Provide the [X, Y] coordinate of the cell's center where the given text is located.  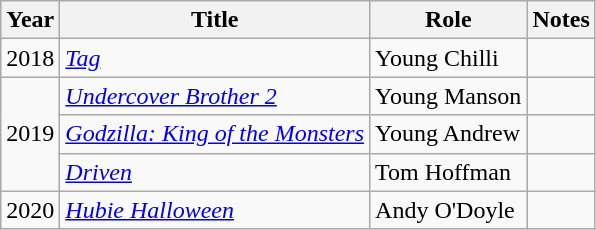
Godzilla: King of the Monsters [215, 134]
Hubie Halloween [215, 210]
Undercover Brother 2 [215, 96]
Year [30, 20]
2018 [30, 58]
Andy O'Doyle [448, 210]
Notes [561, 20]
2020 [30, 210]
Tag [215, 58]
Young Andrew [448, 134]
Role [448, 20]
Title [215, 20]
Tom Hoffman [448, 172]
Young Manson [448, 96]
Driven [215, 172]
Young Chilli [448, 58]
2019 [30, 134]
